Extract the (x, y) coordinate from the center of the cell holding the provided text.  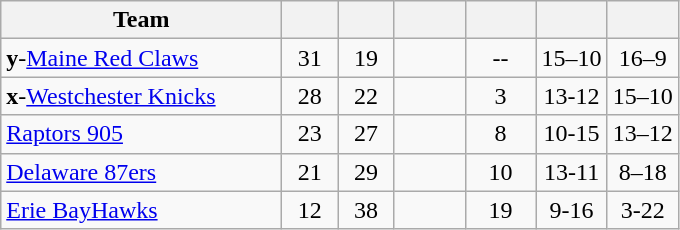
x-Westchester Knicks (142, 96)
-- (500, 58)
12 (310, 210)
13-12 (572, 96)
10-15 (572, 134)
38 (366, 210)
3 (500, 96)
31 (310, 58)
3-22 (642, 210)
8–18 (642, 172)
27 (366, 134)
28 (310, 96)
Team (142, 20)
16–9 (642, 58)
21 (310, 172)
Delaware 87ers (142, 172)
Raptors 905 (142, 134)
23 (310, 134)
9-16 (572, 210)
Erie BayHawks (142, 210)
10 (500, 172)
29 (366, 172)
22 (366, 96)
8 (500, 134)
13–12 (642, 134)
13-11 (572, 172)
y-Maine Red Claws (142, 58)
